Return (X, Y) of the center of cell containing provided text 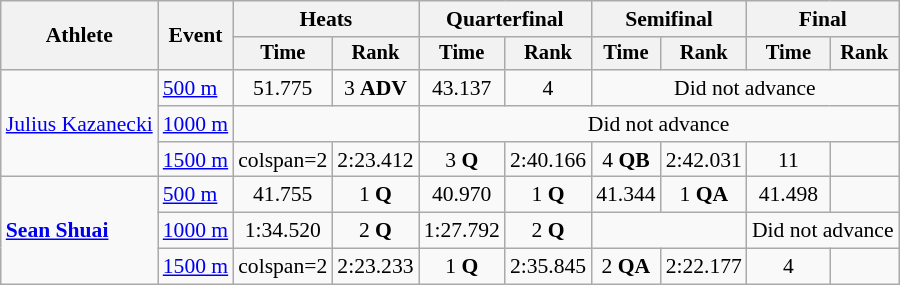
1:34.520 (282, 231)
41.344 (626, 195)
41.498 (788, 195)
2:23.233 (375, 267)
3 ADV (375, 88)
11 (788, 160)
2:40.166 (548, 160)
1 QA (704, 195)
43.137 (462, 88)
2:42.031 (704, 160)
4 QB (626, 160)
2:23.412 (375, 160)
51.775 (282, 88)
2:35.845 (548, 267)
Final (823, 19)
Semifinal (669, 19)
Heats (326, 19)
Event (196, 36)
40.970 (462, 195)
Sean Shuai (80, 230)
2 QA (626, 267)
Julius Kazanecki (80, 124)
Quarterfinal (506, 19)
2:22.177 (704, 267)
3 Q (462, 160)
41.755 (282, 195)
1:27.792 (462, 231)
Athlete (80, 36)
